Pinpoint the cell where the given text exists, returning its [x, y] midpoint coordinate. 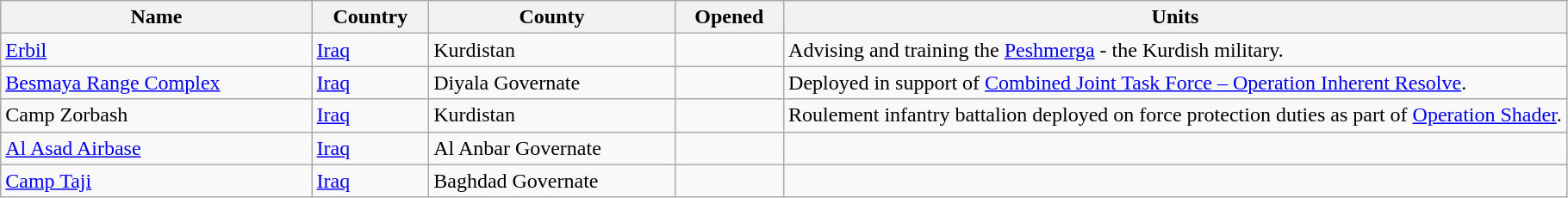
Camp Taji [157, 181]
County [551, 17]
Units [1175, 17]
Al Anbar Governate [551, 148]
Country [370, 17]
Camp Zorbash [157, 115]
Al Asad Airbase [157, 148]
Besmaya Range Complex [157, 83]
Baghdad Governate [551, 181]
Name [157, 17]
Erbil [157, 50]
Diyala Governate [551, 83]
Deployed in support of Combined Joint Task Force – Operation Inherent Resolve. [1175, 83]
Advising and training the Peshmerga - the Kurdish military. [1175, 50]
Opened [729, 17]
Roulement infantry battalion deployed on force protection duties as part of Operation Shader. [1175, 115]
